Output the [x, y] coordinate of the center of the cell containing the given text.  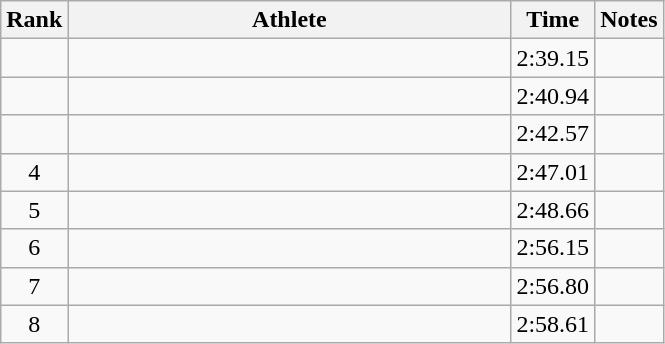
Time [553, 20]
2:47.01 [553, 172]
2:39.15 [553, 58]
2:56.80 [553, 286]
4 [34, 172]
Rank [34, 20]
7 [34, 286]
5 [34, 210]
2:48.66 [553, 210]
2:56.15 [553, 248]
2:42.57 [553, 134]
6 [34, 248]
2:58.61 [553, 324]
Athlete [290, 20]
Notes [629, 20]
8 [34, 324]
2:40.94 [553, 96]
